Find where the given text appears and provide that cell's center as (x, y) coordinate. 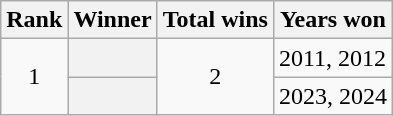
2011, 2012 (332, 58)
1 (34, 77)
Rank (34, 20)
2023, 2024 (332, 96)
2 (215, 77)
Winner (112, 20)
Years won (332, 20)
Total wins (215, 20)
